Output the [x, y] coordinate of the center of the cell containing the given text.  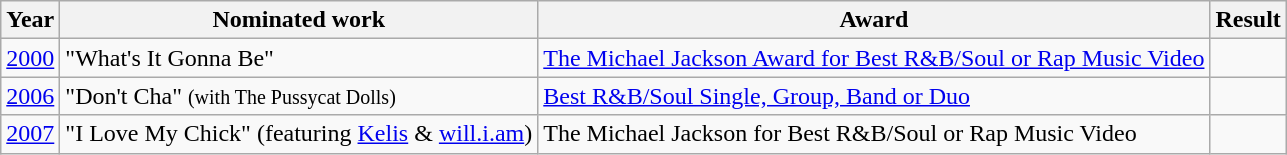
Year [30, 20]
"What's It Gonna Be" [299, 58]
Nominated work [299, 20]
Result [1248, 20]
2006 [30, 96]
Award [874, 20]
"I Love My Chick" (featuring Kelis & will.i.am) [299, 134]
The Michael Jackson Award for Best R&B/Soul or Rap Music Video [874, 58]
2000 [30, 58]
"Don't Cha" (with The Pussycat Dolls) [299, 96]
Best R&B/Soul Single, Group, Band or Duo [874, 96]
The Michael Jackson for Best R&B/Soul or Rap Music Video [874, 134]
2007 [30, 134]
